Extract the [x, y] coordinate from the center of the cell holding the provided text.  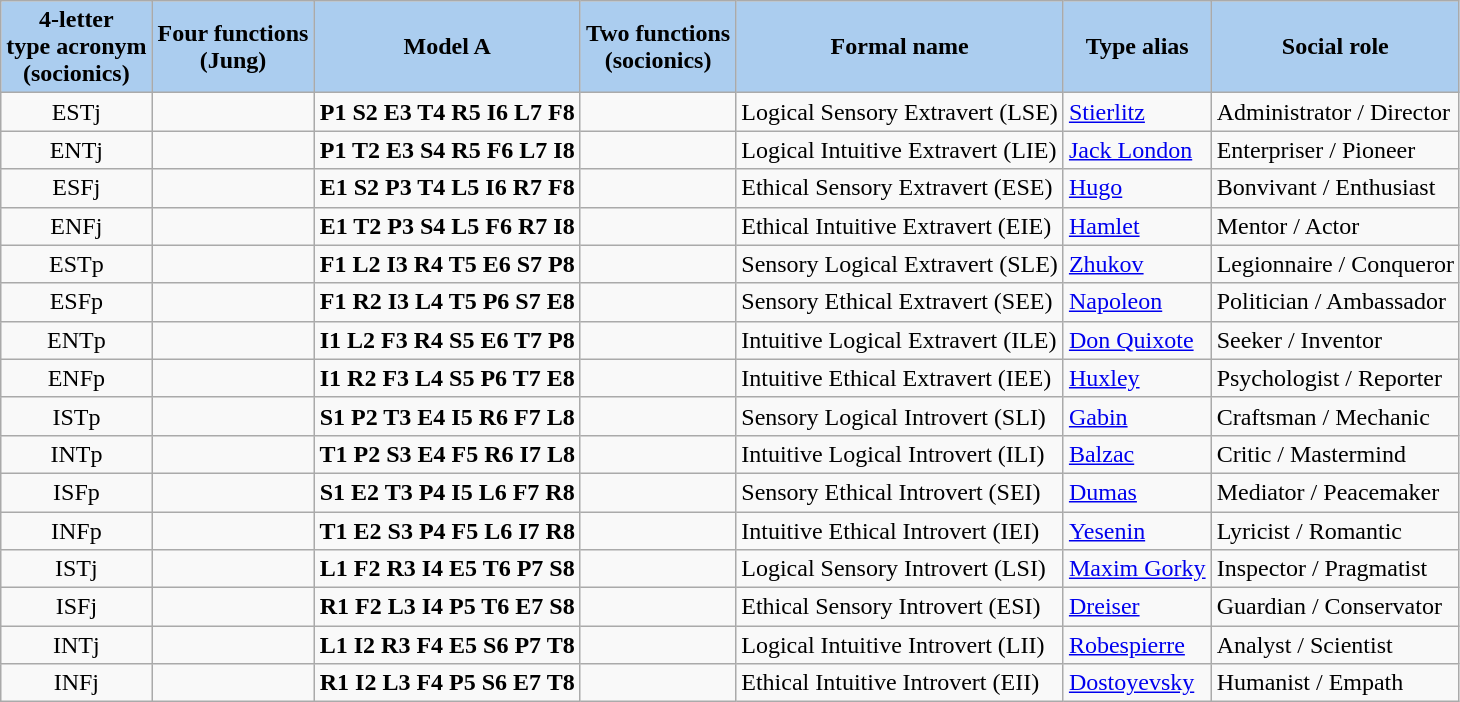
ISTp [76, 416]
Intuitive Ethical Introvert (IEI) [900, 531]
Psychologist / Reporter [1335, 378]
S1 E2 T3 P4 I5 L6 F7 R8 [447, 492]
Hamlet [1137, 226]
R1 I2 L3 F4 P5 S6 E7 T8 [447, 683]
Sensory Ethical Extravert (SEE) [900, 302]
Formal name [900, 47]
Robespierre [1137, 645]
Dreiser [1137, 607]
ESFp [76, 302]
4-lettertype acronym(socionics) [76, 47]
INTj [76, 645]
Zhukov [1137, 264]
Sensory Logical Introvert (SLI) [900, 416]
I1 L2 F3 R4 S5 E6 T7 P8 [447, 340]
Ethical Intuitive Extravert (EIE) [900, 226]
Legionnaire / Conqueror [1335, 264]
Inspector / Pragmatist [1335, 569]
INTp [76, 454]
T1 E2 S3 P4 F5 L6 I7 R8 [447, 531]
Model A [447, 47]
Gabin [1137, 416]
Ethical Sensory Introvert (ESI) [900, 607]
ENTj [76, 150]
Stierlitz [1137, 112]
INFj [76, 683]
Dumas [1137, 492]
Napoleon [1137, 302]
Politician / Ambassador [1335, 302]
Dostoyevsky [1137, 683]
Ethical Intuitive Introvert (EII) [900, 683]
ESTj [76, 112]
Logical Intuitive Introvert (LII) [900, 645]
Hugo [1137, 188]
E1 S2 P3 T4 L5 I6 R7 F8 [447, 188]
P1 S2 E3 T4 R5 I6 L7 F8 [447, 112]
ESFj [76, 188]
ENFj [76, 226]
ISTj [76, 569]
Logical Sensory Introvert (LSI) [900, 569]
Intuitive Logical Introvert (ILI) [900, 454]
Lyricist / Romantic [1335, 531]
Logical Intuitive Extravert (LIE) [900, 150]
Yesenin [1137, 531]
Balzac [1137, 454]
Maxim Gorky [1137, 569]
F1 L2 I3 R4 T5 E6 S7 P8 [447, 264]
Intuitive Logical Extravert (ILE) [900, 340]
Enterpriser / Pioneer [1335, 150]
Analyst / Scientist [1335, 645]
I1 R2 F3 L4 S5 P6 T7 E8 [447, 378]
ENTp [76, 340]
Two functions(socionics) [658, 47]
T1 P2 S3 E4 F5 R6 I7 L8 [447, 454]
Logical Sensory Extravert (LSE) [900, 112]
Mentor / Actor [1335, 226]
ISFp [76, 492]
Critic / Mastermind [1335, 454]
E1 T2 P3 S4 L5 F6 R7 I8 [447, 226]
Humanist / Empath [1335, 683]
Sensory Logical Extravert (SLE) [900, 264]
Jack London [1137, 150]
L1 F2 R3 I4 E5 T6 P7 S8 [447, 569]
P1 T2 E3 S4 R5 F6 L7 I8 [447, 150]
ISFj [76, 607]
ESTp [76, 264]
Four functions(Jung) [233, 47]
Sensory Ethical Introvert (SEI) [900, 492]
Administrator / Director [1335, 112]
R1 F2 L3 I4 P5 T6 E7 S8 [447, 607]
Seeker / Inventor [1335, 340]
Intuitive Ethical Extravert (IEE) [900, 378]
S1 P2 T3 E4 I5 R6 F7 L8 [447, 416]
Type alias [1137, 47]
Mediator / Peacemaker [1335, 492]
Huxley [1137, 378]
Don Quixote [1137, 340]
INFp [76, 531]
Guardian / Conservator [1335, 607]
Social role [1335, 47]
Bonvivant / Enthusiast [1335, 188]
ENFp [76, 378]
F1 R2 I3 L4 T5 P6 S7 E8 [447, 302]
Craftsman / Mechanic [1335, 416]
L1 I2 R3 F4 E5 S6 P7 T8 [447, 645]
Ethical Sensory Extravert (ESE) [900, 188]
